Find where the given text appears and provide that cell's center as [X, Y] coordinate. 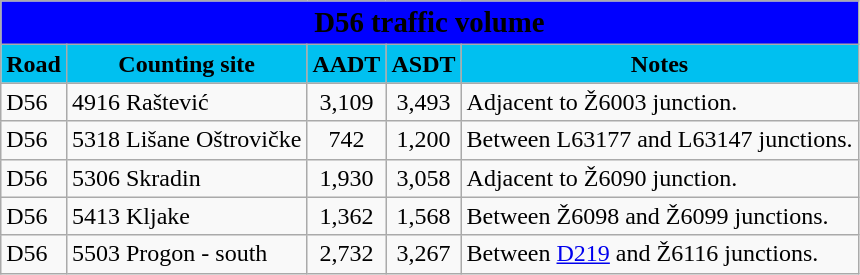
D56 traffic volume [430, 23]
Adjacent to Ž6003 junction. [660, 102]
742 [346, 140]
Notes [660, 64]
3,109 [346, 102]
5306 Skradin [186, 178]
AADT [346, 64]
Adjacent to Ž6090 junction. [660, 178]
ASDT [424, 64]
Counting site [186, 64]
3,058 [424, 178]
4916 Raštević [186, 102]
Road [34, 64]
5318 Lišane Oštrovičke [186, 140]
1,930 [346, 178]
5503 Progon - south [186, 254]
Between Ž6098 and Ž6099 junctions. [660, 216]
1,200 [424, 140]
5413 Kljake [186, 216]
2,732 [346, 254]
Between D219 and Ž6116 junctions. [660, 254]
3,267 [424, 254]
1,568 [424, 216]
3,493 [424, 102]
Between L63177 and L63147 junctions. [660, 140]
1,362 [346, 216]
